For the text-containing cell, return its midpoint in [x, y] coordinate format. 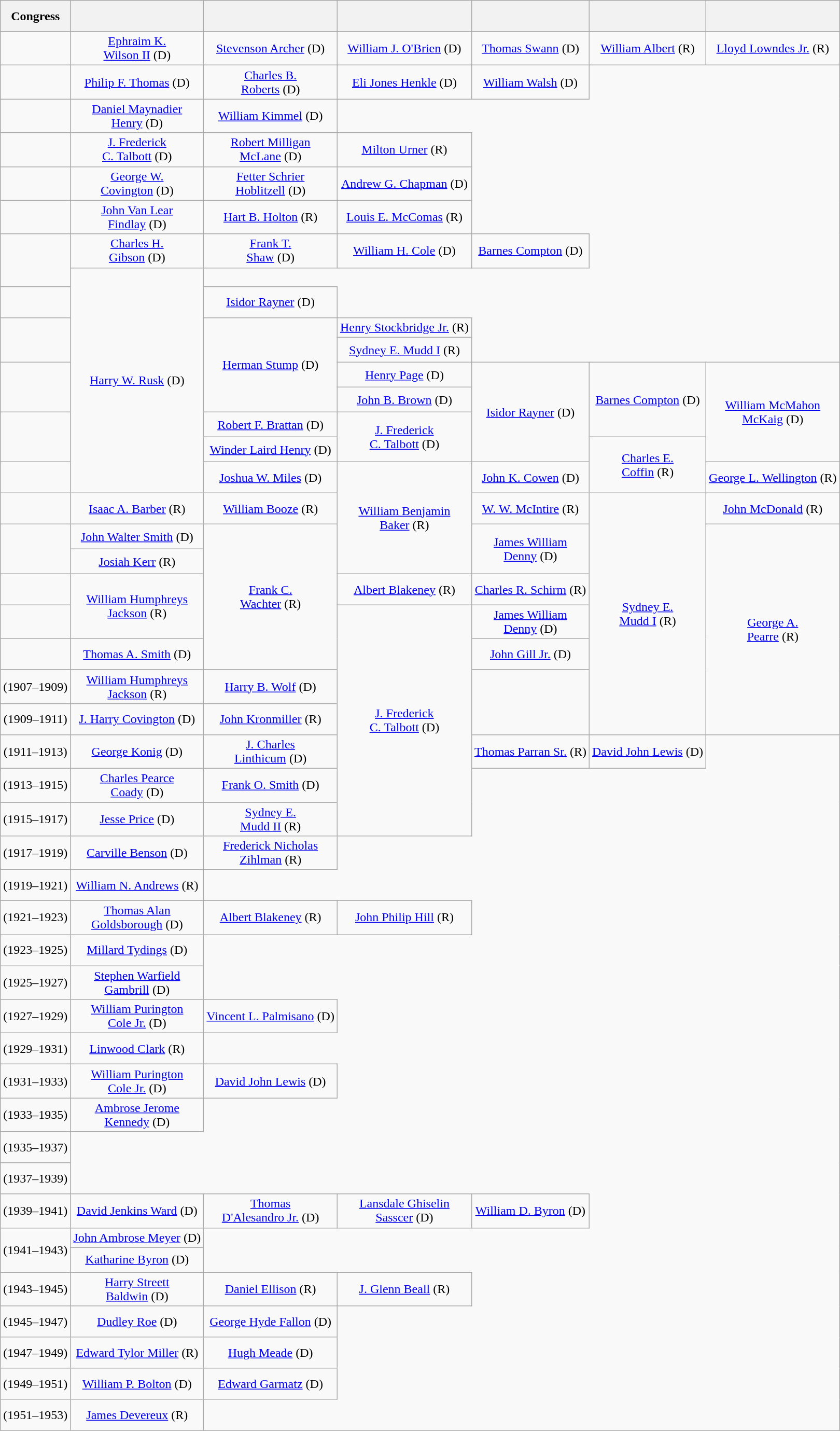
Frank C.Wachter (R) [271, 596]
(1927–1929) [35, 1017]
William H. Cole (D) [404, 251]
(1951–1953) [35, 1415]
George Hyde Fallon (D) [271, 1322]
Harry W. Rusk (D) [137, 380]
Harry StreettBaldwin (D) [137, 1289]
Daniel Ellison (R) [271, 1289]
William Kimmel (D) [271, 116]
George Konig (D) [137, 751]
Charles PearceCoady (D) [137, 785]
John Van LearFindlay (D) [137, 217]
(1911–1913) [35, 751]
Isaac A. Barber (R) [137, 508]
(1907–1909) [35, 687]
(1915–1917) [35, 818]
Louis E. McComas (R) [404, 217]
John McDonald (R) [773, 508]
Robert F. Brattan (D) [271, 424]
ThomasD'Alesandro Jr. (D) [271, 1211]
Henry Stockbridge Jr. (R) [404, 327]
Jesse Price (D) [137, 818]
Congress [35, 16]
(1949–1951) [35, 1384]
(1925–1927) [35, 982]
(1933–1935) [35, 1115]
(1921–1923) [35, 918]
John Gill Jr. (D) [530, 654]
David Jenkins Ward (D) [137, 1211]
Sydney E.Mudd II (R) [271, 818]
Frank O. Smith (D) [271, 785]
Frank T.Shaw (D) [271, 251]
(1919–1921) [35, 885]
(1923–1925) [35, 950]
Philip F. Thomas (D) [137, 82]
Milton Urner (R) [404, 149]
John Kronmiller (R) [271, 719]
Edward Garmatz (D) [271, 1384]
George L. Wellington (R) [773, 477]
(1935–1937) [35, 1147]
(1929–1931) [35, 1049]
Vincent L. Palmisano (D) [271, 1017]
Stephen WarfieldGambrill (D) [137, 982]
Ambrose JeromeKennedy (D) [137, 1115]
John Philip Hill (R) [404, 918]
William Walsh (D) [530, 82]
William Albert (R) [647, 49]
Hugh Meade (D) [271, 1353]
John Walter Smith (D) [137, 536]
Josiah Kerr (R) [137, 561]
Dudley Roe (D) [137, 1322]
John Ambrose Meyer (D) [137, 1238]
(1947–1949) [35, 1353]
Andrew G. Chapman (D) [404, 184]
Katharine Byron (D) [137, 1260]
Sydney E.Mudd I (R) [647, 614]
(1913–1915) [35, 785]
(1909–1911) [35, 719]
Thomas A. Smith (D) [137, 654]
Thomas AlanGoldsborough (D) [137, 918]
Edward Tylor Miller (R) [137, 1353]
William Booze (R) [271, 508]
W. W. McIntire (R) [530, 508]
James Devereux (R) [137, 1415]
William P. Bolton (D) [137, 1384]
Eli Jones Henkle (D) [404, 82]
Ephraim K.Wilson II (D) [137, 49]
William McMahonMcKaig (D) [773, 412]
Frederick NicholasZihlman (R) [271, 853]
Thomas Swann (D) [530, 49]
George W.Covington (D) [137, 184]
Charles H.Gibson (D) [137, 251]
(1943–1945) [35, 1289]
Harry B. Wolf (D) [271, 687]
J. CharlesLinthicum (D) [271, 751]
George A.Pearre (R) [773, 629]
William N. Andrews (R) [137, 885]
Winder Laird Henry (D) [271, 449]
John K. Cowen (D) [530, 477]
J. Harry Covington (D) [137, 719]
(1931–1933) [35, 1081]
Daniel MaynadierHenry (D) [137, 116]
Fetter SchrierHoblitzell (D) [271, 184]
Robert MilliganMcLane (D) [271, 149]
William BenjaminBaker (R) [404, 518]
Joshua W. Miles (D) [271, 477]
William J. O'Brien (D) [404, 49]
Hart B. Holton (R) [271, 217]
(1917–1919) [35, 853]
Herman Stump (D) [271, 365]
Stevenson Archer (D) [271, 49]
Millard Tydings (D) [137, 950]
Sydney E. Mudd I (R) [404, 350]
Lansdale GhiselinSasscer (D) [404, 1211]
(1945–1947) [35, 1322]
William D. Byron (D) [530, 1211]
(1941–1943) [35, 1250]
Charles R. Schirm (R) [530, 589]
Charles E.Coffin (R) [647, 465]
(1937–1939) [35, 1178]
Charles B.Roberts (D) [271, 82]
Linwood Clark (R) [137, 1049]
(1939–1941) [35, 1211]
Carville Benson (D) [137, 853]
Lloyd Lowndes Jr. (R) [773, 49]
John B. Brown (D) [404, 399]
J. Glenn Beall (R) [404, 1289]
Thomas Parran Sr. (R) [530, 751]
Henry Page (D) [404, 374]
